Determine the (X, Y) coordinate at the center of the cell enclosing the given text.  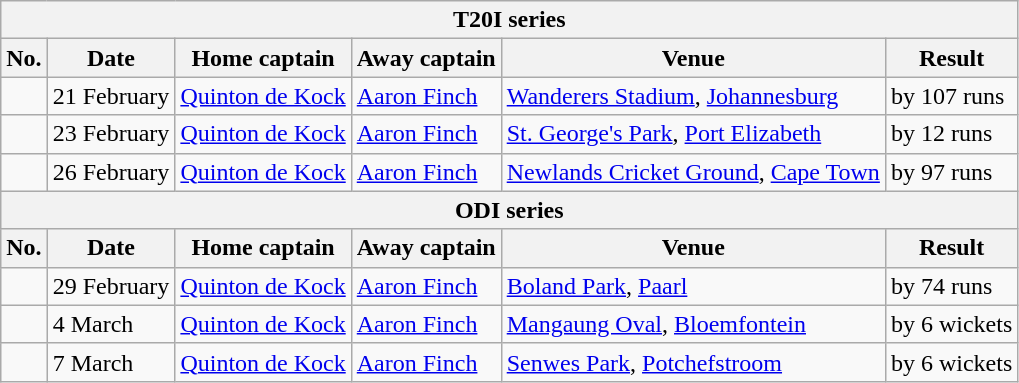
29 February (111, 286)
Senwes Park, Potchefstroom (693, 362)
St. George's Park, Port Elizabeth (693, 134)
23 February (111, 134)
T20I series (510, 20)
21 February (111, 96)
by 74 runs (951, 286)
Mangaung Oval, Bloemfontein (693, 324)
Boland Park, Paarl (693, 286)
Newlands Cricket Ground, Cape Town (693, 172)
ODI series (510, 210)
7 March (111, 362)
26 February (111, 172)
Wanderers Stadium, Johannesburg (693, 96)
by 107 runs (951, 96)
by 97 runs (951, 172)
4 March (111, 324)
by 12 runs (951, 134)
